Pinpoint the cell where the given text exists, returning its (x, y) midpoint coordinate. 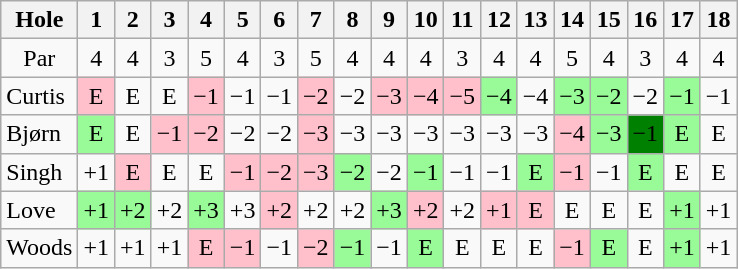
2 (132, 20)
12 (500, 20)
1 (96, 20)
10 (426, 20)
−5 (462, 96)
14 (572, 20)
17 (682, 20)
Bjørn (40, 134)
Hole (40, 20)
Love (40, 210)
7 (316, 20)
11 (462, 20)
6 (280, 20)
13 (536, 20)
8 (352, 20)
Singh (40, 172)
15 (608, 20)
Par (40, 58)
Curtis (40, 96)
18 (718, 20)
9 (390, 20)
Woods (40, 248)
16 (646, 20)
